Return [x, y] of the center of cell containing provided text 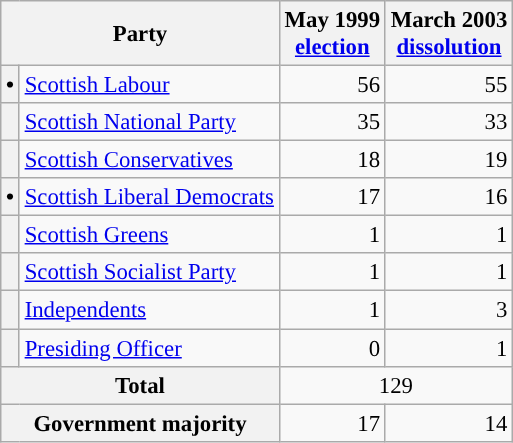
Total [140, 385]
Scottish Conservatives [149, 160]
Scottish Labour [149, 85]
0 [332, 348]
Presiding Officer [149, 348]
Scottish Socialist Party [149, 273]
19 [448, 160]
Government majority [140, 423]
Scottish National Party [149, 122]
18 [332, 160]
129 [396, 385]
14 [448, 423]
16 [448, 197]
Party [140, 34]
Scottish Liberal Democrats [149, 197]
56 [332, 85]
May 1999election [332, 34]
Independents [149, 310]
33 [448, 122]
55 [448, 85]
March 2003dissolution [448, 34]
35 [332, 122]
Scottish Greens [149, 235]
3 [448, 310]
